Provide the [X, Y] coordinate of the cell's center where the given text is located.  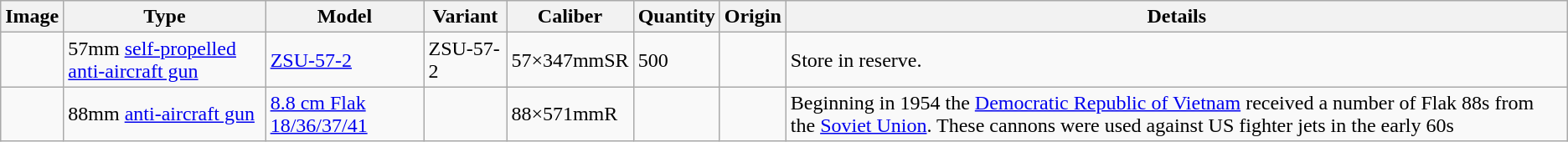
Origin [752, 17]
Model [345, 17]
500 [677, 60]
88mm anti-aircraft gun [164, 114]
Type [164, 17]
Store in reserve. [1176, 60]
Details [1176, 17]
Image [32, 17]
57mm self-propelled anti-aircraft gun [164, 60]
57×347mmSR [570, 60]
Variant [466, 17]
88×571mmR [570, 114]
8.8 cm Flak 18/36/37/41 [345, 114]
Quantity [677, 17]
Caliber [570, 17]
